Search for the cell housing the specified text and yield its (x, y) center coordinate. 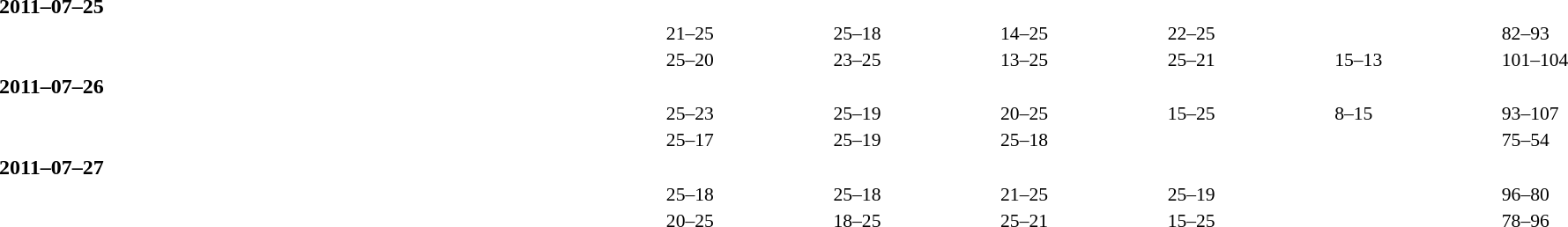
15–13 (1416, 60)
13–25 (1082, 60)
25–17 (747, 140)
25–20 (747, 60)
22–25 (1249, 33)
25–21 (1249, 60)
25–23 (747, 113)
14–25 (1082, 33)
8–15 (1416, 113)
23–25 (915, 60)
20–25 (1082, 113)
15–25 (1249, 113)
